From the cell containing the given text, extract its center point as [X, Y] coordinate. 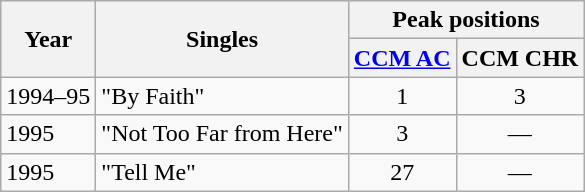
27 [402, 172]
"Not Too Far from Here" [222, 134]
"By Faith" [222, 96]
"Tell Me" [222, 172]
Year [48, 39]
Singles [222, 39]
CCM AC [402, 58]
CCM CHR [520, 58]
1994–95 [48, 96]
Peak positions [466, 20]
1 [402, 96]
